Return the [x, y] coordinate for the center point of the cell that contains the specified text.  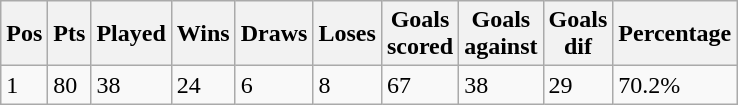
Goals against [501, 34]
6 [274, 85]
1 [24, 85]
Goals scored [420, 34]
70.2% [675, 85]
Pos [24, 34]
Pts [70, 34]
24 [203, 85]
Played [131, 34]
Draws [274, 34]
8 [347, 85]
Loses [347, 34]
80 [70, 85]
67 [420, 85]
Wins [203, 34]
29 [578, 85]
Percentage [675, 34]
Goals dif [578, 34]
